Extract the (X, Y) coordinate from the center of the cell holding the provided text.  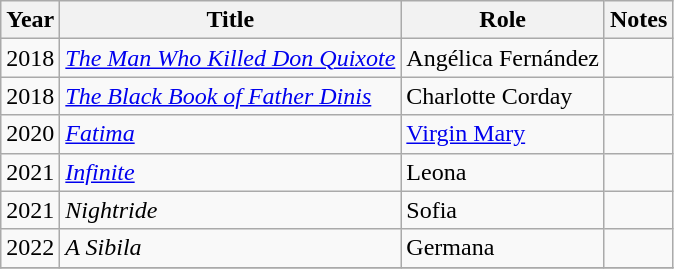
A Sibila (230, 248)
Virgin Mary (503, 134)
2022 (30, 248)
Title (230, 20)
Notes (638, 20)
Sofia (503, 210)
Infinite (230, 172)
The Man Who Killed Don Quixote (230, 58)
The Black Book of Father Dinis (230, 96)
Leona (503, 172)
Charlotte Corday (503, 96)
Year (30, 20)
Role (503, 20)
Angélica Fernández (503, 58)
Germana (503, 248)
Fatima (230, 134)
Nightride (230, 210)
2020 (30, 134)
